Determine the (X, Y) coordinate at the center of the cell enclosing the given text.  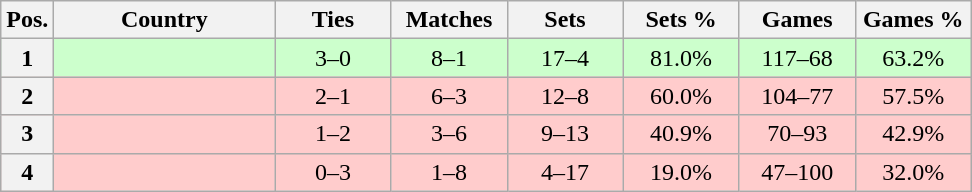
3–0 (333, 58)
117–68 (797, 58)
2 (28, 96)
42.9% (913, 134)
4 (28, 172)
1–2 (333, 134)
32.0% (913, 172)
0–3 (333, 172)
2–1 (333, 96)
Matches (449, 20)
57.5% (913, 96)
81.0% (681, 58)
40.9% (681, 134)
1 (28, 58)
6–3 (449, 96)
3–6 (449, 134)
Sets % (681, 20)
104–77 (797, 96)
4–17 (565, 172)
9–13 (565, 134)
19.0% (681, 172)
63.2% (913, 58)
3 (28, 134)
8–1 (449, 58)
1–8 (449, 172)
70–93 (797, 134)
Games (797, 20)
17–4 (565, 58)
Games % (913, 20)
Ties (333, 20)
Pos. (28, 20)
12–8 (565, 96)
Sets (565, 20)
Country (164, 20)
60.0% (681, 96)
47–100 (797, 172)
